Locate the cell with the specified text and output its (x, y) center coordinate. 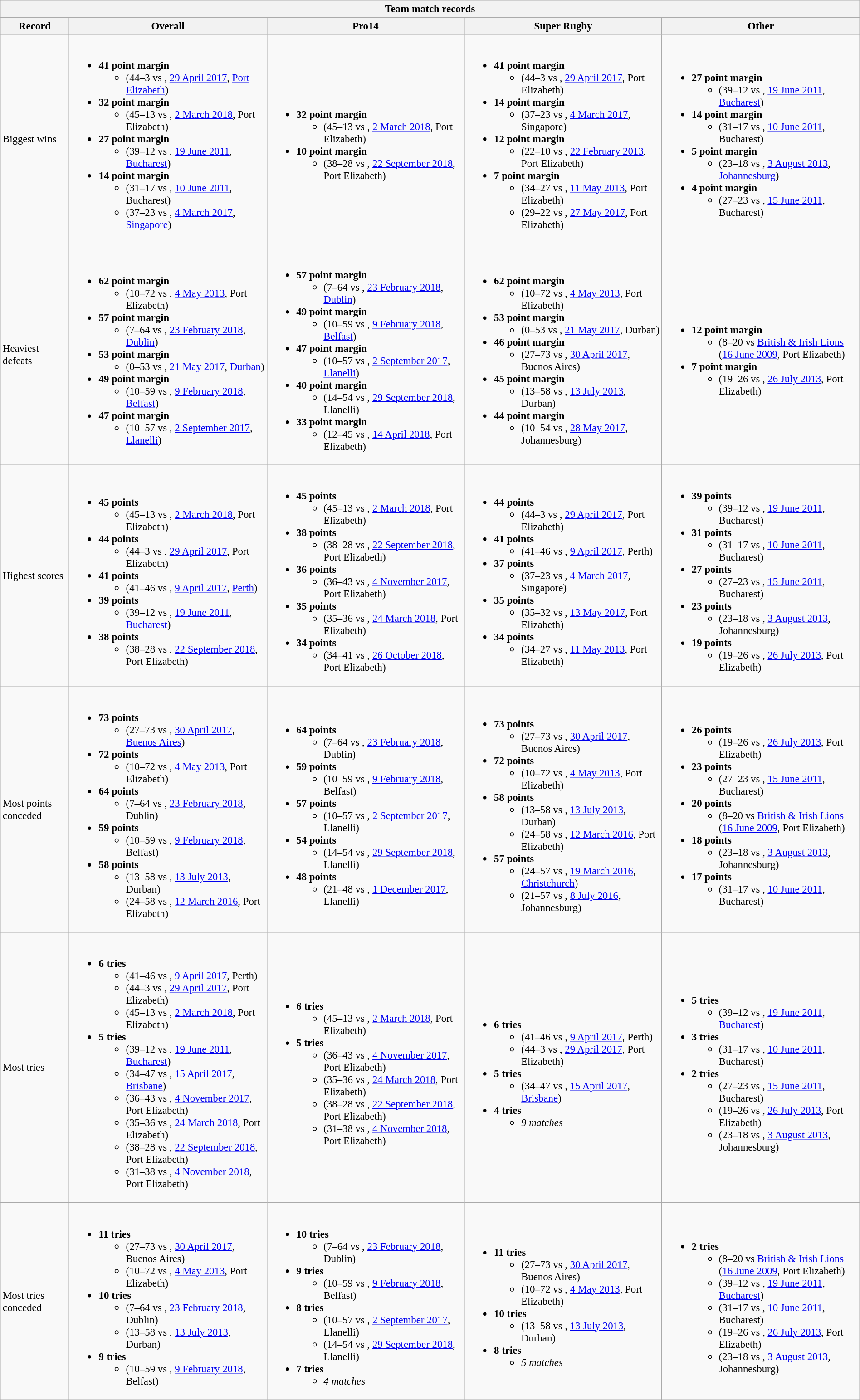
Biggest wins (35, 139)
Most tries (35, 1068)
Most tries conceded (35, 1301)
Overall (168, 26)
Highest scores (35, 576)
11 tries(27–73 vs , 30 April 2017, Buenos Aires)(10–72 vs , 4 May 2013, Port Elizabeth)10 tries(13–58 vs , 13 July 2013, Durban)8 tries5 matches (563, 1301)
Pro14 (366, 26)
Heaviest defeats (35, 354)
6 tries(41–46 vs , 9 April 2017, Perth)(44–3 vs , 29 April 2017, Port Elizabeth)5 tries(34–47 vs , 15 April 2017, Brisbane)4 tries9 matches (563, 1068)
Other (761, 26)
Most points conceded (35, 810)
Record (35, 26)
Team match records (430, 9)
12 point margin(8–20 vs British & Irish Lions (16 June 2009, Port Elizabeth)7 point margin(19–26 vs , 26 July 2013, Port Elizabeth) (761, 354)
Super Rugby (563, 26)
32 point margin(45–13 vs , 2 March 2018, Port Elizabeth)10 point margin(38–28 vs , 22 September 2018, Port Elizabeth) (366, 139)
